Detect which cell encompasses the target text, then output its [x, y] center coordinate. 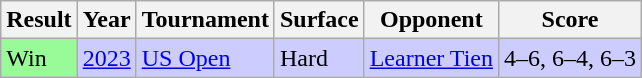
Tournament [205, 20]
US Open [205, 58]
Hard [319, 58]
Score [570, 20]
2023 [106, 58]
Opponent [431, 20]
Learner Tien [431, 58]
Year [106, 20]
Result [39, 20]
Surface [319, 20]
Win [39, 58]
4–6, 6–4, 6–3 [570, 58]
